Provide the (X, Y) coordinate of the cell's center where the given text is located.  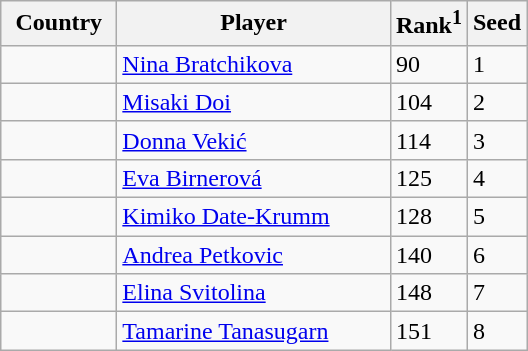
104 (428, 102)
128 (428, 217)
90 (428, 64)
140 (428, 255)
Misaki Doi (254, 102)
Donna Vekić (254, 140)
Kimiko Date-Krumm (254, 217)
7 (496, 293)
8 (496, 331)
Tamarine Tanasugarn (254, 331)
151 (428, 331)
Rank1 (428, 24)
148 (428, 293)
Player (254, 24)
125 (428, 178)
Country (59, 24)
6 (496, 255)
3 (496, 140)
Eva Birnerová (254, 178)
114 (428, 140)
2 (496, 102)
1 (496, 64)
Andrea Petkovic (254, 255)
4 (496, 178)
Elina Svitolina (254, 293)
Nina Bratchikova (254, 64)
Seed (496, 24)
5 (496, 217)
